Search for the cell housing the specified text and yield its [x, y] center coordinate. 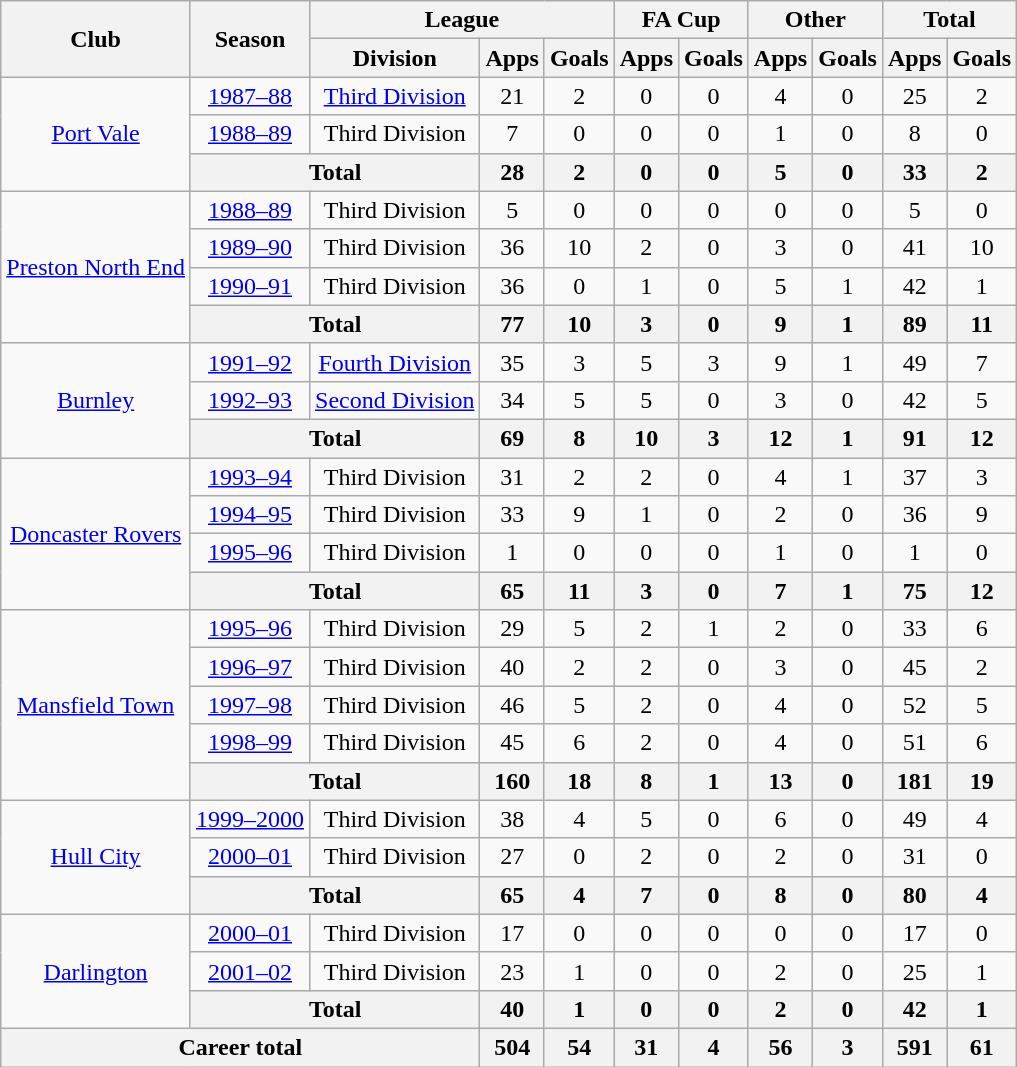
Mansfield Town [96, 705]
1992–93 [250, 400]
1989–90 [250, 248]
54 [579, 1047]
61 [982, 1047]
Division [395, 58]
56 [780, 1047]
Club [96, 39]
69 [512, 438]
38 [512, 819]
591 [914, 1047]
1998–99 [250, 743]
Burnley [96, 400]
1999–2000 [250, 819]
51 [914, 743]
Second Division [395, 400]
FA Cup [681, 20]
181 [914, 781]
1991–92 [250, 362]
46 [512, 705]
Season [250, 39]
1996–97 [250, 667]
29 [512, 629]
21 [512, 96]
Doncaster Rovers [96, 534]
27 [512, 857]
1987–88 [250, 96]
1997–98 [250, 705]
35 [512, 362]
2001–02 [250, 971]
28 [512, 172]
Fourth Division [395, 362]
34 [512, 400]
League [462, 20]
80 [914, 895]
23 [512, 971]
504 [512, 1047]
1993–94 [250, 477]
Darlington [96, 971]
89 [914, 324]
19 [982, 781]
13 [780, 781]
Preston North End [96, 267]
Career total [240, 1047]
41 [914, 248]
37 [914, 477]
1994–95 [250, 515]
Hull City [96, 857]
Port Vale [96, 134]
91 [914, 438]
75 [914, 591]
1990–91 [250, 286]
18 [579, 781]
52 [914, 705]
Other [815, 20]
77 [512, 324]
160 [512, 781]
